Determine the (X, Y) coordinate at the center of the cell enclosing the given text.  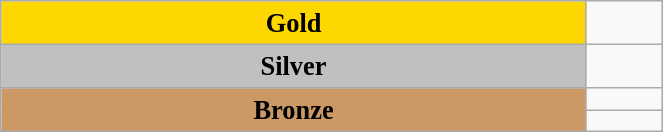
Silver (294, 66)
Bronze (294, 109)
Gold (294, 22)
